Determine the [X, Y] coordinate at the center of the cell enclosing the given text.  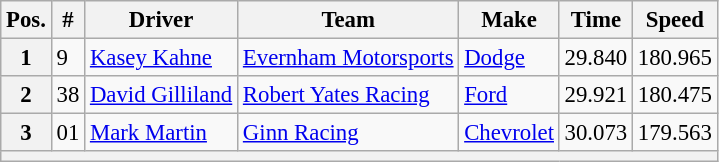
01 [68, 133]
29.840 [596, 58]
Dodge [509, 58]
Robert Yates Racing [348, 95]
Kasey Kahne [162, 58]
9 [68, 58]
38 [68, 95]
Chevrolet [509, 133]
Ford [509, 95]
Driver [162, 20]
Mark Martin [162, 133]
Team [348, 20]
Time [596, 20]
Ginn Racing [348, 133]
Pos. [26, 20]
David Gilliland [162, 95]
179.563 [676, 133]
29.921 [596, 95]
2 [26, 95]
30.073 [596, 133]
1 [26, 58]
# [68, 20]
Make [509, 20]
Evernham Motorsports [348, 58]
180.965 [676, 58]
3 [26, 133]
Speed [676, 20]
180.475 [676, 95]
